Detect which cell encompasses the target text, then output its [x, y] center coordinate. 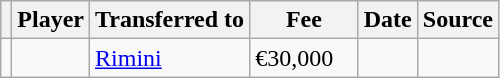
Rimini [170, 58]
Player [51, 20]
Source [458, 20]
Fee [304, 20]
Date [388, 20]
Transferred to [170, 20]
€30,000 [304, 58]
